Capture the cell that displays the provided text and extract its [x, y] central coordinate. 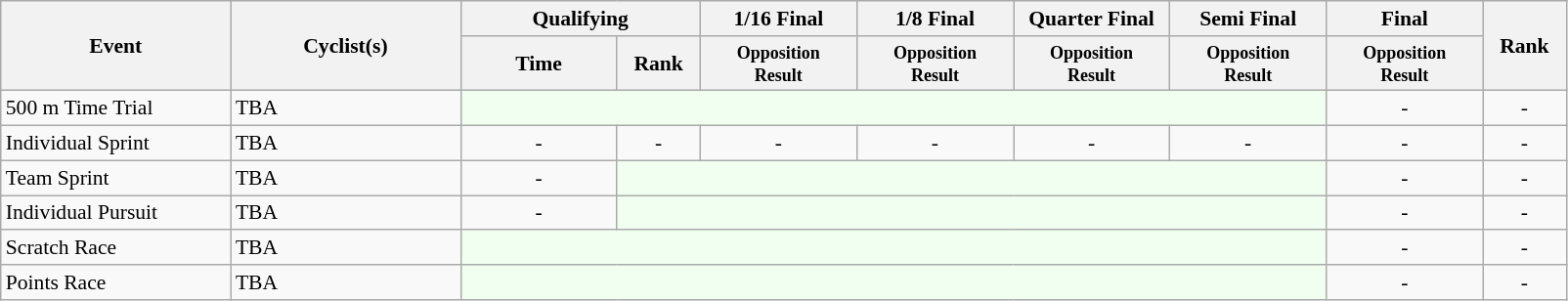
Time [539, 64]
Individual Pursuit [115, 213]
1/8 Final [935, 19]
Quarter Final [1091, 19]
Points Race [115, 282]
Qualifying [581, 19]
Event [115, 46]
Individual Sprint [115, 144]
Scratch Race [115, 248]
Team Sprint [115, 178]
500 m Time Trial [115, 108]
Cyclist(s) [346, 46]
Final [1405, 19]
1/16 Final [778, 19]
Semi Final [1248, 19]
